Determine the [x, y] coordinate at the center of the cell enclosing the given text.  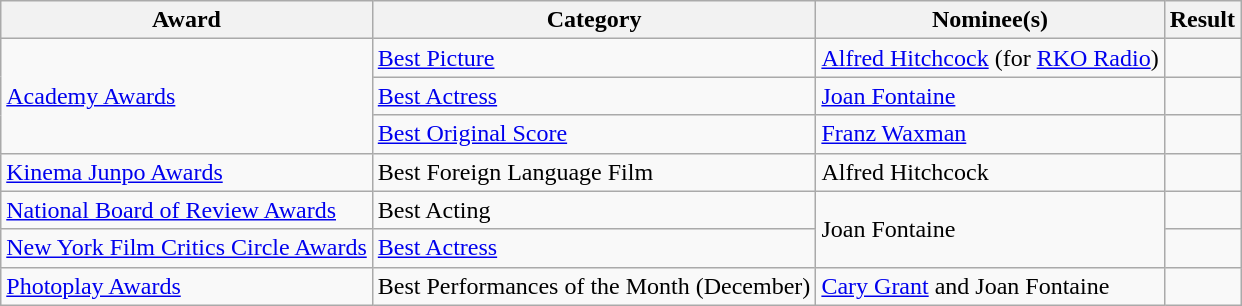
Nominee(s) [990, 20]
Award [187, 20]
Photoplay Awards [187, 286]
Best Foreign Language Film [594, 172]
Cary Grant and Joan Fontaine [990, 286]
Best Acting [594, 210]
Category [594, 20]
Result [1202, 20]
New York Film Critics Circle Awards [187, 248]
Kinema Junpo Awards [187, 172]
Alfred Hitchcock [990, 172]
Best Picture [594, 58]
Best Performances of the Month (December) [594, 286]
Franz Waxman [990, 134]
Alfred Hitchcock (for RKO Radio) [990, 58]
Academy Awards [187, 96]
National Board of Review Awards [187, 210]
Best Original Score [594, 134]
